Determine the (X, Y) coordinate at the center of the cell enclosing the given text.  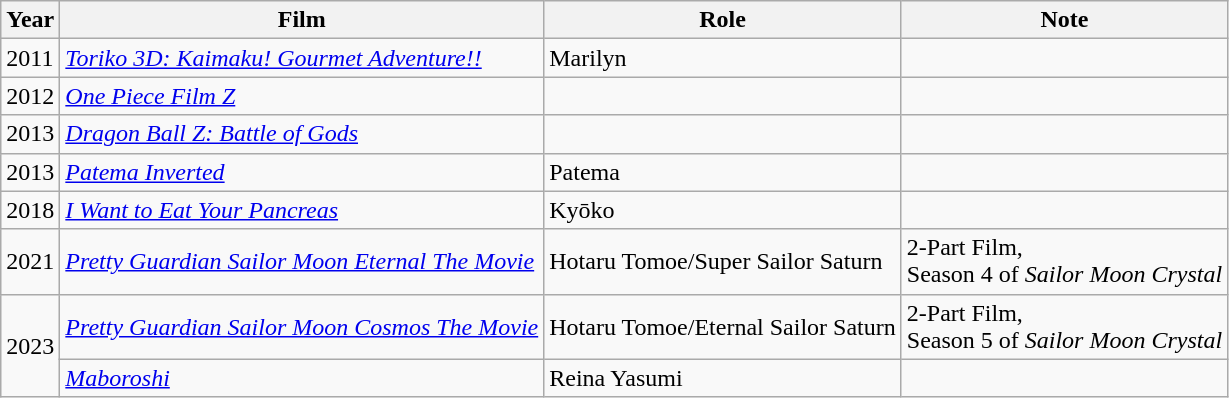
Hotaru Tomoe/Eternal Sailor Saturn (723, 326)
2021 (30, 262)
I Want to Eat Your Pancreas (302, 210)
Pretty Guardian Sailor Moon Eternal The Movie (302, 262)
2-Part Film,Season 5 of Sailor Moon Crystal (1064, 326)
Marilyn (723, 58)
Reina Yasumi (723, 378)
Patema (723, 172)
Hotaru Tomoe/Super Sailor Saturn (723, 262)
Patema Inverted (302, 172)
Film (302, 20)
Note (1064, 20)
Kyōko (723, 210)
Maboroshi (302, 378)
Year (30, 20)
Dragon Ball Z: Battle of Gods (302, 134)
2011 (30, 58)
2012 (30, 96)
2-Part Film,Season 4 of Sailor Moon Crystal (1064, 262)
Role (723, 20)
Toriko 3D: Kaimaku! Gourmet Adventure!! (302, 58)
2023 (30, 346)
Pretty Guardian Sailor Moon Cosmos The Movie (302, 326)
One Piece Film Z (302, 96)
2018 (30, 210)
